Return [X, Y] of the center of cell containing provided text 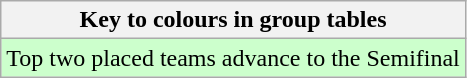
Key to colours in group tables [234, 20]
Top two placed teams advance to the Semifinal [234, 58]
